Return the [x, y] coordinate for the center point of the cell that contains the specified text.  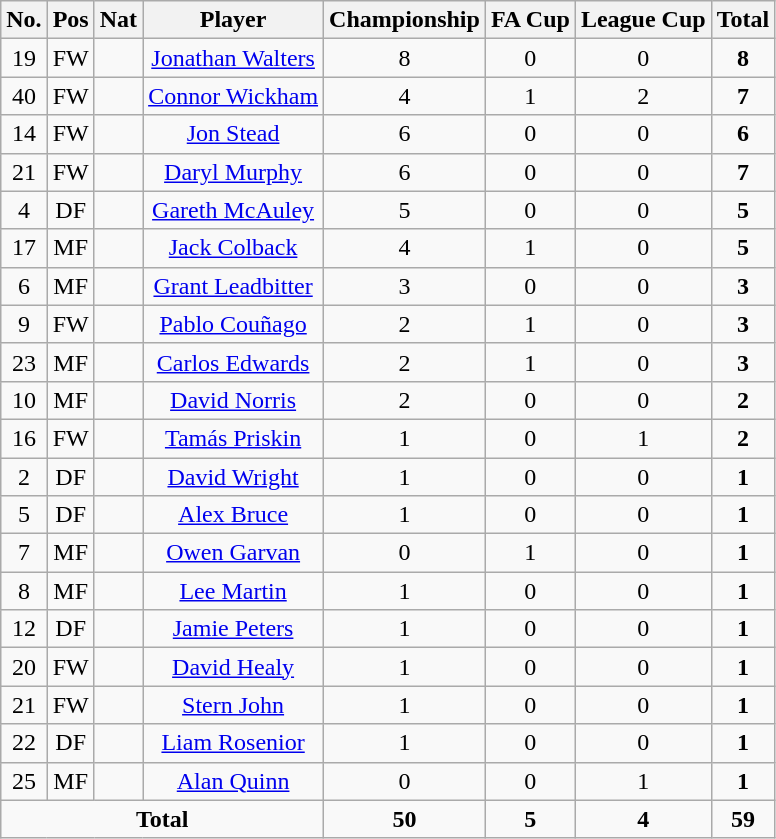
Alex Bruce [234, 515]
23 [24, 362]
Liam Rosenior [234, 743]
Jamie Peters [234, 629]
50 [405, 819]
16 [24, 438]
FA Cup [530, 20]
22 [24, 743]
Nat [118, 20]
17 [24, 248]
Stern John [234, 705]
Pos [70, 20]
25 [24, 781]
Jonathan Walters [234, 58]
10 [24, 400]
Jon Stead [234, 134]
League Cup [643, 20]
Tamás Priskin [234, 438]
Player [234, 20]
David Wright [234, 477]
40 [24, 96]
Lee Martin [234, 591]
No. [24, 20]
14 [24, 134]
Jack Colback [234, 248]
Grant Leadbitter [234, 286]
Connor Wickham [234, 96]
Gareth McAuley [234, 210]
59 [743, 819]
9 [24, 324]
David Norris [234, 400]
Pablo Couñago [234, 324]
Alan Quinn [234, 781]
Championship [405, 20]
Carlos Edwards [234, 362]
12 [24, 629]
Daryl Murphy [234, 172]
Owen Garvan [234, 553]
20 [24, 667]
David Healy [234, 667]
19 [24, 58]
